Extract the (x, y) coordinate from the center of the cell holding the provided text.  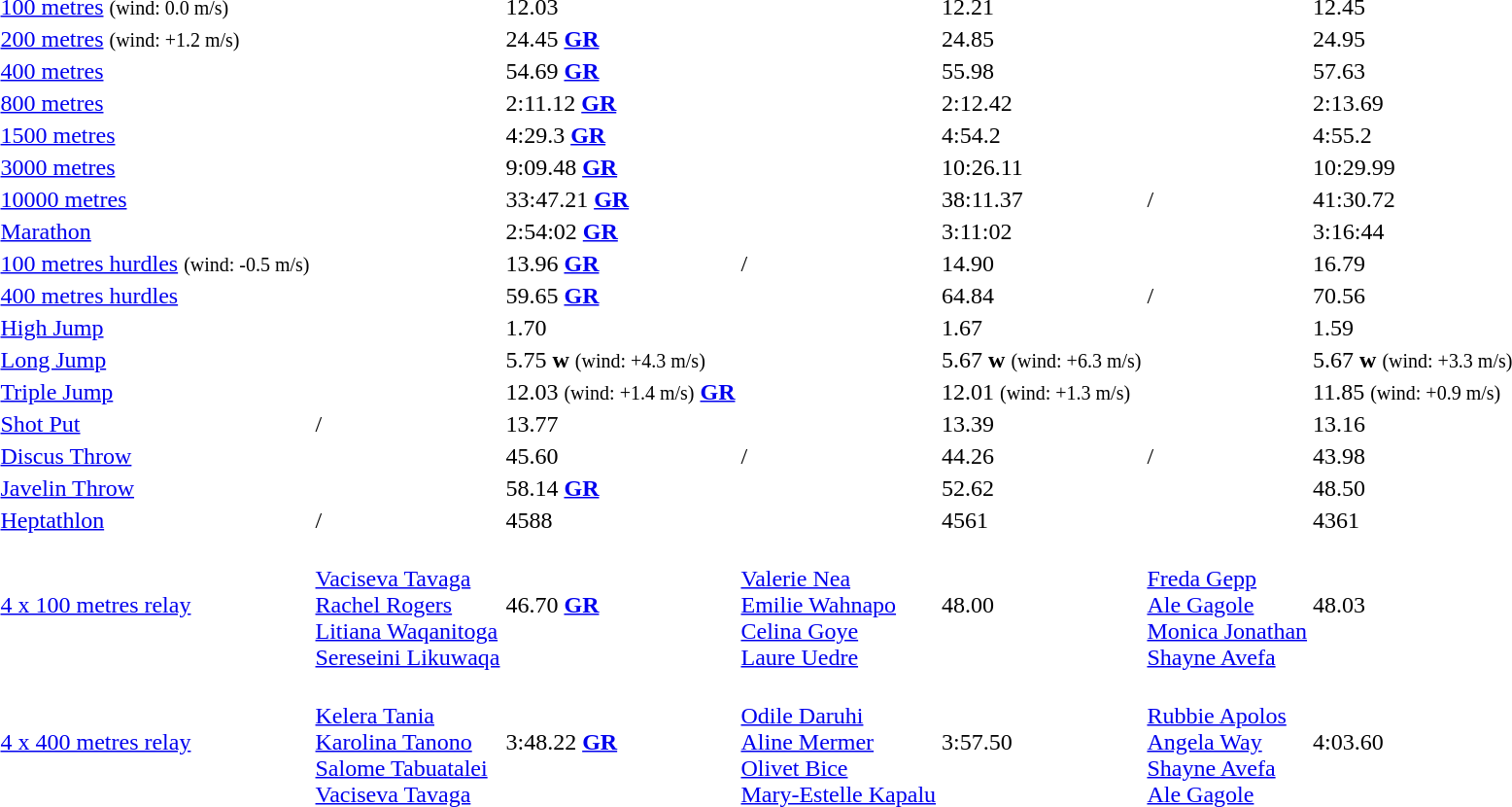
13.96 GR (620, 263)
4:54.2 (1042, 135)
46.70 GR (620, 605)
33:47.21 GR (620, 199)
44.26 (1042, 456)
2:12.42 (1042, 103)
Vaciseva Tavaga Rachel Rogers Litiana Waqanitoga Sereseini Likuwaqa (408, 605)
4561 (1042, 520)
1.70 (620, 328)
9:09.48 GR (620, 167)
59.65 GR (620, 296)
24.45 GR (620, 39)
5.75 w (wind: +4.3 m/s) (620, 360)
24.85 (1042, 39)
12.03 (wind: +1.4 m/s) GR (620, 392)
54.69 GR (620, 71)
10:26.11 (1042, 167)
55.98 (1042, 71)
38:11.37 (1042, 199)
5.67 w (wind: +6.3 m/s) (1042, 360)
Freda Gepp Ale Gagole Monica Jonathan Shayne Avefa (1227, 605)
52.62 (1042, 488)
Valerie Nea Emilie Wahnapo Celina Goye Laure Uedre (839, 605)
2:11.12 GR (620, 103)
1.67 (1042, 328)
14.90 (1042, 263)
3:11:02 (1042, 231)
13.77 (620, 424)
2:54:02 GR (620, 231)
12.01 (wind: +1.3 m/s) (1042, 392)
45.60 (620, 456)
58.14 GR (620, 488)
4:29.3 GR (620, 135)
64.84 (1042, 296)
48.00 (1042, 605)
4588 (620, 520)
13.39 (1042, 424)
